Scan for the cell matching the given text and deliver its [X, Y] coordinate at center. 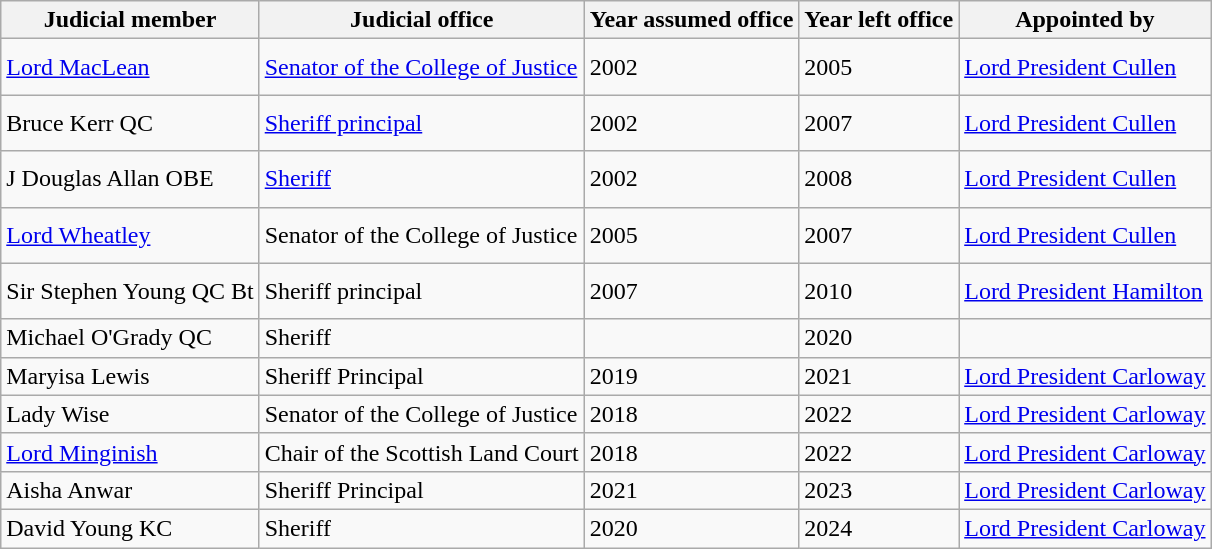
David Young KC [130, 528]
Maryisa Lewis [130, 376]
Appointed by [1085, 20]
2024 [879, 528]
2019 [692, 376]
2023 [879, 490]
Lord MacLean [130, 67]
Year assumed office [692, 20]
Aisha Anwar [130, 490]
J Douglas Allan OBE [130, 179]
2008 [879, 179]
Michael O'Grady QC [130, 338]
Lord Wheatley [130, 235]
Bruce Kerr QC [130, 123]
Chair of the Scottish Land Court [422, 452]
Judicial member [130, 20]
Judicial office [422, 20]
Lord Minginish [130, 452]
Lady Wise [130, 414]
Lord President Hamilton [1085, 291]
Year left office [879, 20]
2010 [879, 291]
Sir Stephen Young QC Bt [130, 291]
